From the cell containing the given text, extract its center point as [x, y] coordinate. 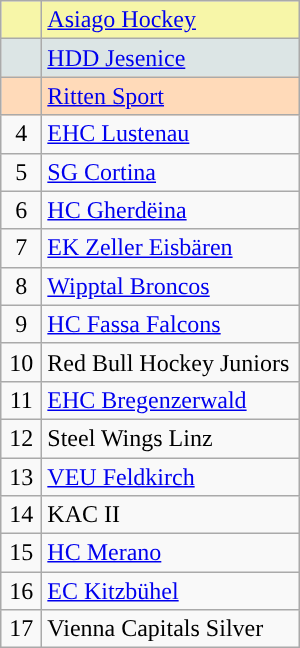
EC Kitzbühel [170, 591]
SG Cortina [170, 172]
9 [22, 324]
Steel Wings Linz [170, 438]
7 [22, 248]
15 [22, 553]
4 [22, 134]
Asiago Hockey [170, 20]
EHC Lustenau [170, 134]
EHC Bregenzerwald [170, 400]
5 [22, 172]
6 [22, 210]
HC Fassa Falcons [170, 324]
Red Bull Hockey Juniors [170, 362]
KAC II [170, 515]
17 [22, 629]
Wipptal Broncos [170, 286]
HC Gherdëina [170, 210]
HDD Jesenice [170, 58]
11 [22, 400]
Ritten Sport [170, 96]
14 [22, 515]
HC Merano [170, 553]
8 [22, 286]
16 [22, 591]
10 [22, 362]
EK Zeller Eisbären [170, 248]
VEU Feldkirch [170, 477]
13 [22, 477]
Vienna Capitals Silver [170, 629]
12 [22, 438]
